Determine the (X, Y) coordinate at the center of the cell enclosing the given text.  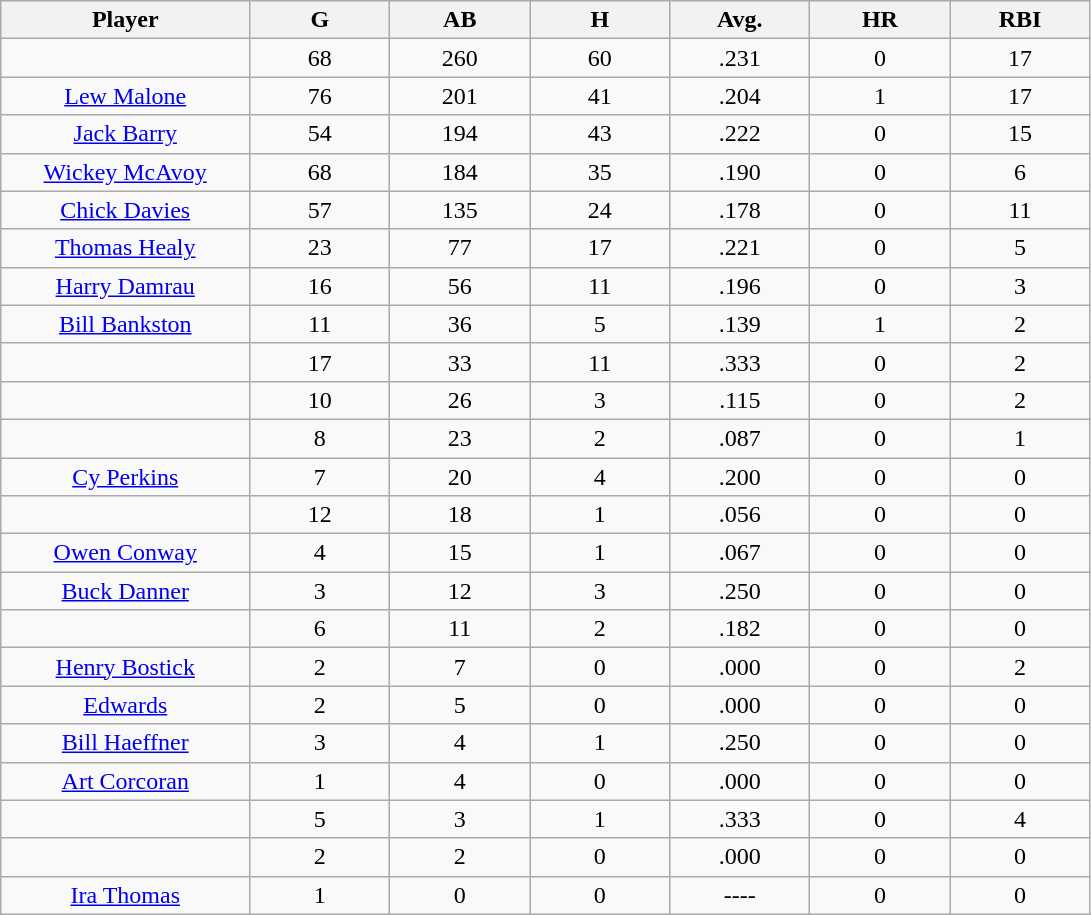
Henry Bostick (126, 667)
Player (126, 20)
.204 (740, 96)
.178 (740, 210)
AB (460, 20)
26 (460, 400)
Cy Perkins (126, 477)
Wickey McAvoy (126, 172)
.221 (740, 248)
H (600, 20)
.139 (740, 324)
.115 (740, 400)
.200 (740, 477)
60 (600, 58)
Bill Bankston (126, 324)
20 (460, 477)
.196 (740, 286)
Lew Malone (126, 96)
260 (460, 58)
10 (320, 400)
54 (320, 134)
201 (460, 96)
33 (460, 362)
Harry Damrau (126, 286)
41 (600, 96)
Avg. (740, 20)
184 (460, 172)
G (320, 20)
56 (460, 286)
Owen Conway (126, 553)
Thomas Healy (126, 248)
.056 (740, 515)
HR (880, 20)
.087 (740, 438)
Bill Haeffner (126, 743)
36 (460, 324)
Art Corcoran (126, 781)
Jack Barry (126, 134)
8 (320, 438)
135 (460, 210)
.231 (740, 58)
77 (460, 248)
.182 (740, 629)
57 (320, 210)
24 (600, 210)
.190 (740, 172)
35 (600, 172)
Buck Danner (126, 591)
18 (460, 515)
43 (600, 134)
16 (320, 286)
Edwards (126, 705)
194 (460, 134)
.067 (740, 553)
76 (320, 96)
RBI (1020, 20)
Chick Davies (126, 210)
Ira Thomas (126, 895)
.222 (740, 134)
---- (740, 895)
